Pinpoint the cell where the given text exists, returning its (x, y) midpoint coordinate. 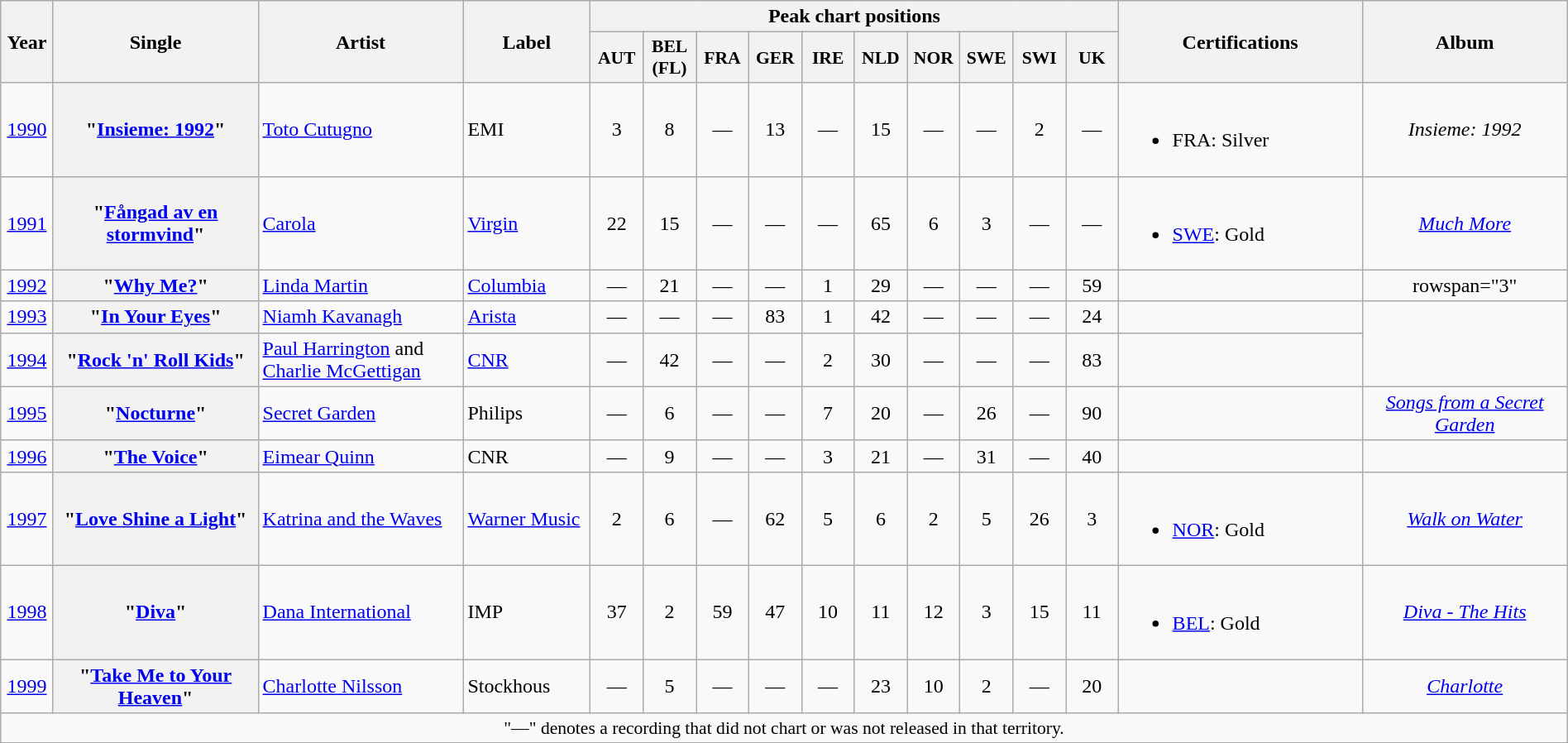
1991 (26, 223)
Year (26, 41)
Album (1465, 41)
"Why Me?" (155, 285)
Philips (527, 414)
Peak chart positions (854, 17)
Diva - The Hits (1465, 612)
Eimear Quinn (361, 456)
"Take Me to Your Heaven" (155, 685)
62 (775, 518)
BEL: Gold (1241, 612)
40 (1092, 456)
FRA (723, 58)
37 (617, 612)
1997 (26, 518)
"Love Shine a Light" (155, 518)
1996 (26, 456)
65 (881, 223)
EMI (527, 129)
Dana International (361, 612)
1992 (26, 285)
Warner Music (527, 518)
Label (527, 41)
SWI (1040, 58)
NOR: Gold (1241, 518)
1990 (26, 129)
FRA: Silver (1241, 129)
22 (617, 223)
NOR (934, 58)
BEL(FL) (670, 58)
1998 (26, 612)
"Diva" (155, 612)
IRE (828, 58)
SWE (987, 58)
"Insieme: 1992" (155, 129)
"The Voice" (155, 456)
Single (155, 41)
Walk on Water (1465, 518)
Katrina and the Waves (361, 518)
Arista (527, 317)
Niamh Kavanagh (361, 317)
9 (670, 456)
23 (881, 685)
7 (828, 414)
90 (1092, 414)
AUT (617, 58)
47 (775, 612)
"Fångad av en stormvind" (155, 223)
Charlotte (1465, 685)
"Nocturne" (155, 414)
rowspan="3" (1465, 285)
Secret Garden (361, 414)
IMP (527, 612)
8 (670, 129)
Much More (1465, 223)
Carola (361, 223)
Stockhous (527, 685)
"—" denotes a recording that did not chart or was not released in that territory. (784, 728)
Songs from a Secret Garden (1465, 414)
Virgin (527, 223)
1995 (26, 414)
UK (1092, 58)
30 (881, 359)
1993 (26, 317)
Toto Cutugno (361, 129)
Artist (361, 41)
24 (1092, 317)
13 (775, 129)
1999 (26, 685)
Insieme: 1992 (1465, 129)
Certifications (1241, 41)
1994 (26, 359)
Charlotte Nilsson (361, 685)
"In Your Eyes" (155, 317)
"Rock 'n' Roll Kids" (155, 359)
Columbia (527, 285)
29 (881, 285)
12 (934, 612)
GER (775, 58)
Paul Harrington and Charlie McGettigan (361, 359)
Linda Martin (361, 285)
31 (987, 456)
SWE: Gold (1241, 223)
NLD (881, 58)
